From the cell containing the given text, extract its center point as (x, y) coordinate. 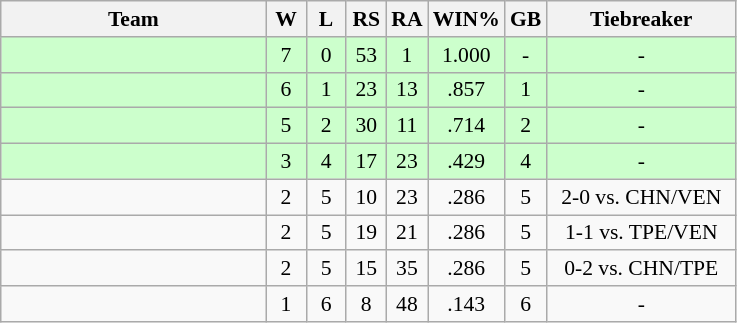
17 (366, 162)
.857 (466, 90)
.143 (466, 304)
8 (366, 304)
1.000 (466, 55)
7 (286, 55)
21 (406, 233)
RA (406, 19)
48 (406, 304)
15 (366, 269)
RS (366, 19)
2-0 vs. CHN/VEN (641, 197)
GB (526, 19)
10 (366, 197)
0 (326, 55)
30 (366, 126)
.714 (466, 126)
.429 (466, 162)
0-2 vs. CHN/TPE (641, 269)
13 (406, 90)
W (286, 19)
19 (366, 233)
Team (134, 19)
Tiebreaker (641, 19)
L (326, 19)
11 (406, 126)
WIN% (466, 19)
1-1 vs. TPE/VEN (641, 233)
35 (406, 269)
53 (366, 55)
3 (286, 162)
